Provide the [x, y] coordinate of the cell's center where the given text is located.  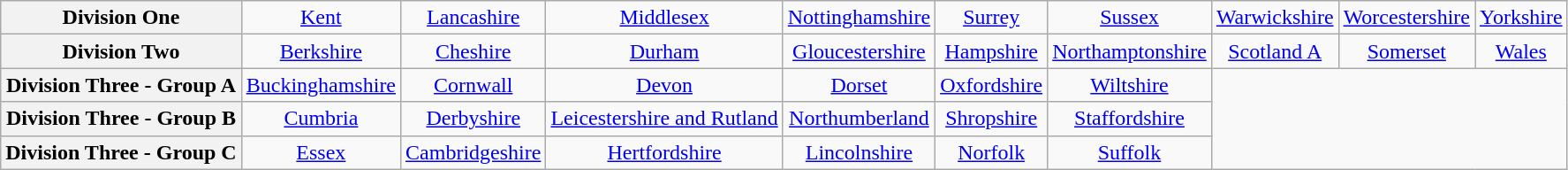
Essex [321, 152]
Leicestershire and Rutland [664, 119]
Cornwall [473, 85]
Staffordshire [1130, 119]
Middlesex [664, 18]
Division Three - Group B [121, 119]
Devon [664, 85]
Norfolk [991, 152]
Hampshire [991, 51]
Cheshire [473, 51]
Division Three - Group C [121, 152]
Suffolk [1130, 152]
Cambridgeshire [473, 152]
Wiltshire [1130, 85]
Northumberland [859, 119]
Shropshire [991, 119]
Worcestershire [1406, 18]
Division Three - Group A [121, 85]
Yorkshire [1521, 18]
Oxfordshire [991, 85]
Derbyshire [473, 119]
Lincolnshire [859, 152]
Gloucestershire [859, 51]
Berkshire [321, 51]
Lancashire [473, 18]
Cumbria [321, 119]
Warwickshire [1275, 18]
Nottinghamshire [859, 18]
Surrey [991, 18]
Sussex [1130, 18]
Scotland A [1275, 51]
Northamptonshire [1130, 51]
Kent [321, 18]
Durham [664, 51]
Division One [121, 18]
Dorset [859, 85]
Division Two [121, 51]
Buckinghamshire [321, 85]
Somerset [1406, 51]
Wales [1521, 51]
Hertfordshire [664, 152]
